Capture the cell that displays the provided text and extract its [X, Y] central coordinate. 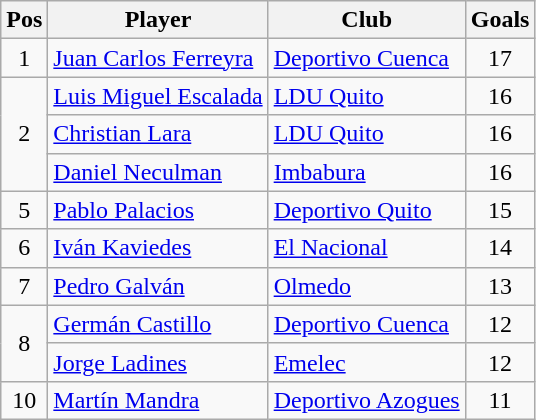
Pedro Galván [158, 286]
Christian Lara [158, 134]
10 [24, 400]
Germán Castillo [158, 324]
15 [500, 210]
Martín Mandra [158, 400]
11 [500, 400]
2 [24, 134]
8 [24, 343]
Olmedo [366, 286]
Deportivo Quito [366, 210]
7 [24, 286]
14 [500, 248]
Juan Carlos Ferreyra [158, 58]
Deportivo Azogues [366, 400]
Iván Kaviedes [158, 248]
Club [366, 20]
17 [500, 58]
13 [500, 286]
Daniel Neculman [158, 172]
1 [24, 58]
Pos [24, 20]
Luis Miguel Escalada [158, 96]
5 [24, 210]
Goals [500, 20]
Imbabura [366, 172]
El Nacional [366, 248]
6 [24, 248]
Pablo Palacios [158, 210]
Player [158, 20]
Jorge Ladines [158, 362]
Emelec [366, 362]
